Capture the cell that displays the provided text and extract its [X, Y] central coordinate. 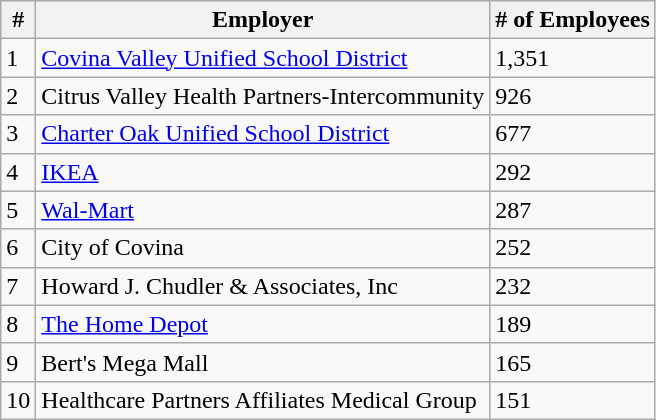
# [18, 20]
5 [18, 210]
Citrus Valley Health Partners-Intercommunity [263, 96]
189 [573, 324]
926 [573, 96]
165 [573, 362]
287 [573, 210]
677 [573, 134]
Wal-Mart [263, 210]
City of Covina [263, 248]
Covina Valley Unified School District [263, 58]
9 [18, 362]
Healthcare Partners Affiliates Medical Group [263, 400]
151 [573, 400]
IKEA [263, 172]
252 [573, 248]
6 [18, 248]
Charter Oak Unified School District [263, 134]
Employer [263, 20]
8 [18, 324]
The Home Depot [263, 324]
3 [18, 134]
Howard J. Chudler & Associates, Inc [263, 286]
4 [18, 172]
7 [18, 286]
10 [18, 400]
2 [18, 96]
1 [18, 58]
232 [573, 286]
# of Employees [573, 20]
Bert's Mega Mall [263, 362]
1,351 [573, 58]
292 [573, 172]
